For the text-containing cell, return its midpoint in (X, Y) coordinate format. 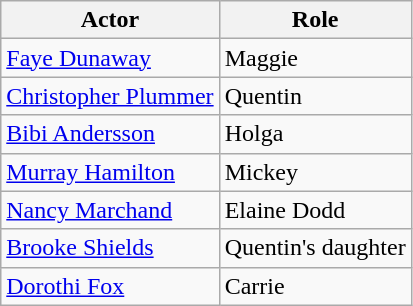
Elaine Dodd (315, 210)
Dorothi Fox (110, 286)
Maggie (315, 58)
Role (315, 20)
Carrie (315, 286)
Murray Hamilton (110, 172)
Brooke Shields (110, 248)
Mickey (315, 172)
Holga (315, 134)
Quentin's daughter (315, 248)
Nancy Marchand (110, 210)
Quentin (315, 96)
Christopher Plummer (110, 96)
Bibi Andersson (110, 134)
Faye Dunaway (110, 58)
Actor (110, 20)
